Return the [x, y] coordinate for the center point of the cell that contains the specified text.  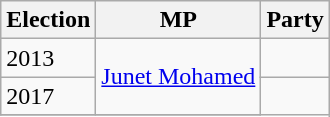
Election [48, 20]
2013 [48, 58]
Party [295, 20]
2017 [48, 96]
MP [178, 20]
Junet Mohamed [178, 77]
